Find where the given text appears and provide that cell's center as [x, y] coordinate. 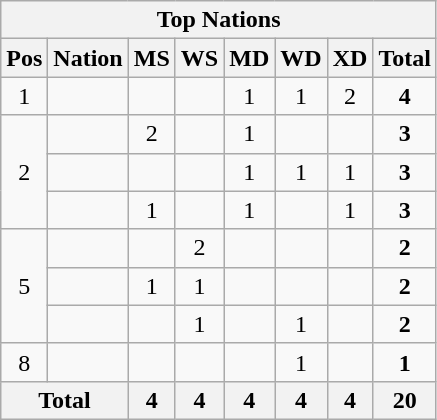
MS [152, 58]
XD [350, 58]
20 [405, 400]
MD [250, 58]
WD [301, 58]
5 [24, 286]
WS [199, 58]
Nation [88, 58]
8 [24, 362]
Top Nations [219, 20]
Pos [24, 58]
